Capture the cell that displays the provided text and extract its (x, y) central coordinate. 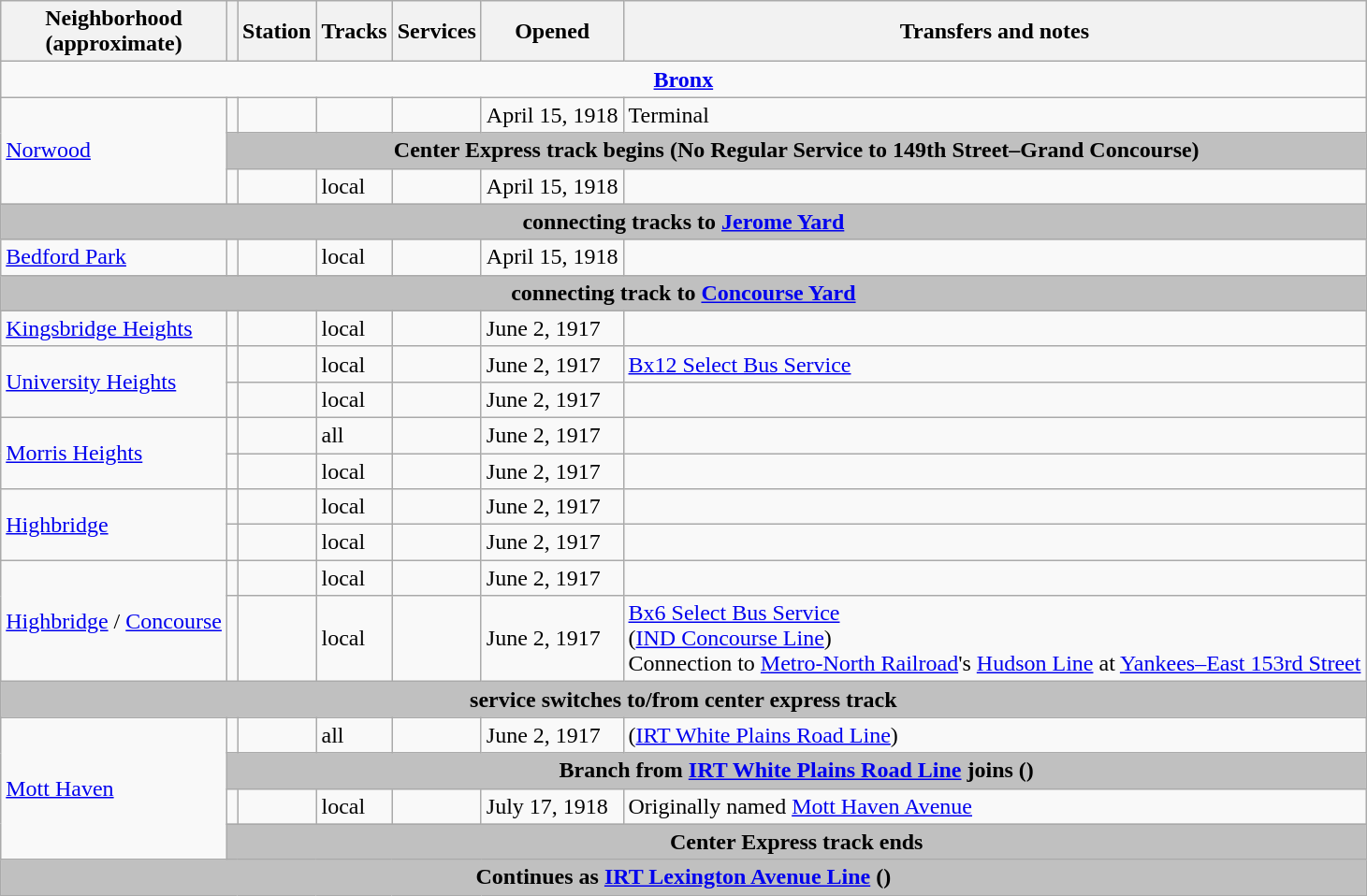
(IRT White Plains Road Line) (995, 735)
Branch from IRT White Plains Road Line joins () (796, 771)
Station (277, 32)
Mott Haven (114, 788)
Bedford Park (114, 257)
Morris Heights (114, 453)
Kingsbridge Heights (114, 328)
Services (436, 32)
Tracks (354, 32)
July 17, 1918 (552, 806)
Bx12 Select Bus Service (995, 364)
Terminal (995, 115)
service switches to/from center express track (683, 700)
Bx6 Select Bus Service (IND Concourse Line)Connection to Metro-North Railroad's Hudson Line at Yankees–East 153rd Street (995, 639)
Transfers and notes (995, 32)
Highbridge (114, 525)
Center Express track begins (No Regular Service to 149th Street–Grand Concourse) (796, 151)
Neighborhood(approximate) (114, 32)
University Heights (114, 382)
Center Express track ends (796, 842)
Bronx (683, 79)
connecting tracks to Jerome Yard (683, 222)
Originally named Mott Haven Avenue (995, 806)
Opened (552, 32)
connecting track to Concourse Yard (683, 293)
Norwood (114, 151)
Continues as IRT Lexington Avenue Line () (683, 877)
Highbridge / Concourse (114, 621)
